Determine the (X, Y) coordinate at the center of the cell enclosing the given text.  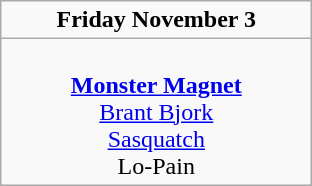
Monster Magnet Brant Bjork Sasquatch Lo-Pain (156, 112)
Friday November 3 (156, 20)
